Search for the cell housing the specified text and yield its (x, y) center coordinate. 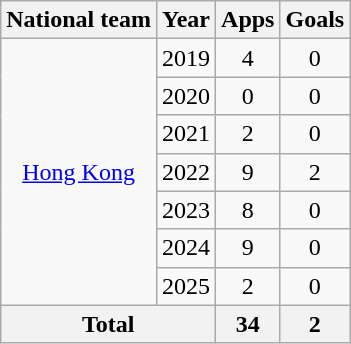
2022 (186, 172)
2019 (186, 58)
34 (248, 324)
2023 (186, 210)
2025 (186, 286)
2024 (186, 248)
Hong Kong (79, 172)
Year (186, 20)
4 (248, 58)
8 (248, 210)
Total (108, 324)
National team (79, 20)
Goals (315, 20)
2021 (186, 134)
Apps (248, 20)
2020 (186, 96)
